Output the [X, Y] coordinate of the center of the cell containing the given text.  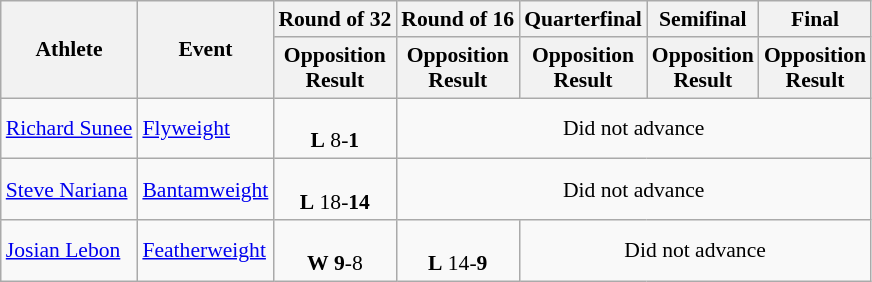
Flyweight [205, 128]
Round of 32 [334, 19]
Quarterfinal [583, 19]
Semifinal [703, 19]
W 9-8 [334, 250]
L 8-1 [334, 128]
Josian Lebon [70, 250]
L 14-9 [458, 250]
Event [205, 50]
Round of 16 [458, 19]
Featherweight [205, 250]
Bantamweight [205, 190]
Steve Nariana [70, 190]
Athlete [70, 50]
Final [815, 19]
Richard Sunee [70, 128]
L 18-14 [334, 190]
